Capture the cell that displays the provided text and extract its [x, y] central coordinate. 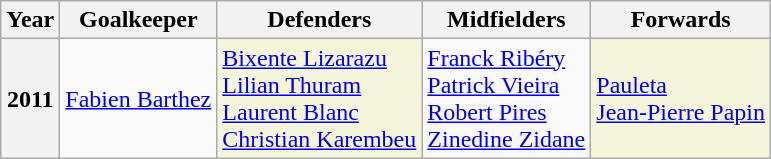
Franck RibéryPatrick VieiraRobert PiresZinedine Zidane [506, 98]
PauletaJean-Pierre Papin [681, 98]
2011 [30, 98]
Year [30, 20]
Goalkeeper [138, 20]
Forwards [681, 20]
Defenders [320, 20]
Bixente LizarazuLilian Thuram Laurent BlancChristian Karembeu [320, 98]
Midfielders [506, 20]
Fabien Barthez [138, 98]
